Scan for the cell matching the given text and deliver its [X, Y] coordinate at center. 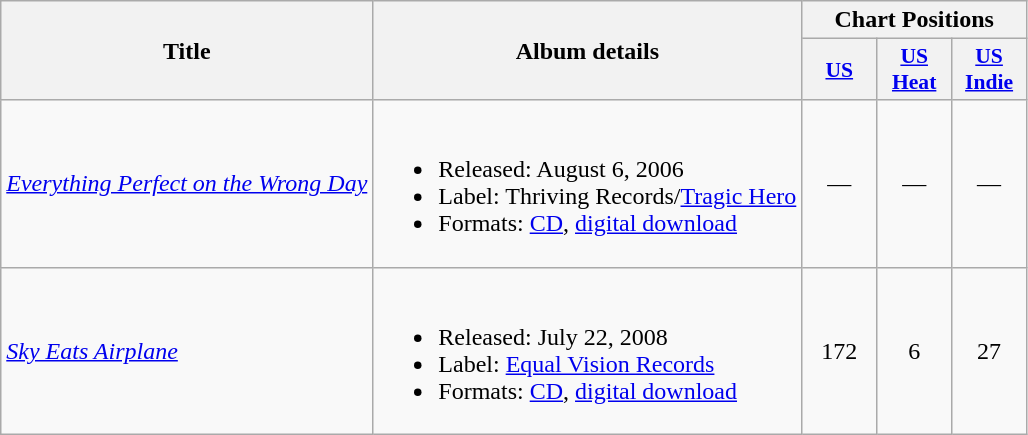
Title [187, 50]
US [840, 70]
172 [840, 350]
Released: July 22, 2008Label: Equal Vision RecordsFormats: CD, digital download [588, 350]
Album details [588, 50]
6 [914, 350]
Everything Perfect on the Wrong Day [187, 184]
Chart Positions [914, 20]
US Indie [990, 70]
US Heat [914, 70]
Released: August 6, 2006Label: Thriving Records/Tragic HeroFormats: CD, digital download [588, 184]
27 [990, 350]
Sky Eats Airplane [187, 350]
